Determine the [x, y] coordinate at the center of the cell enclosing the given text.  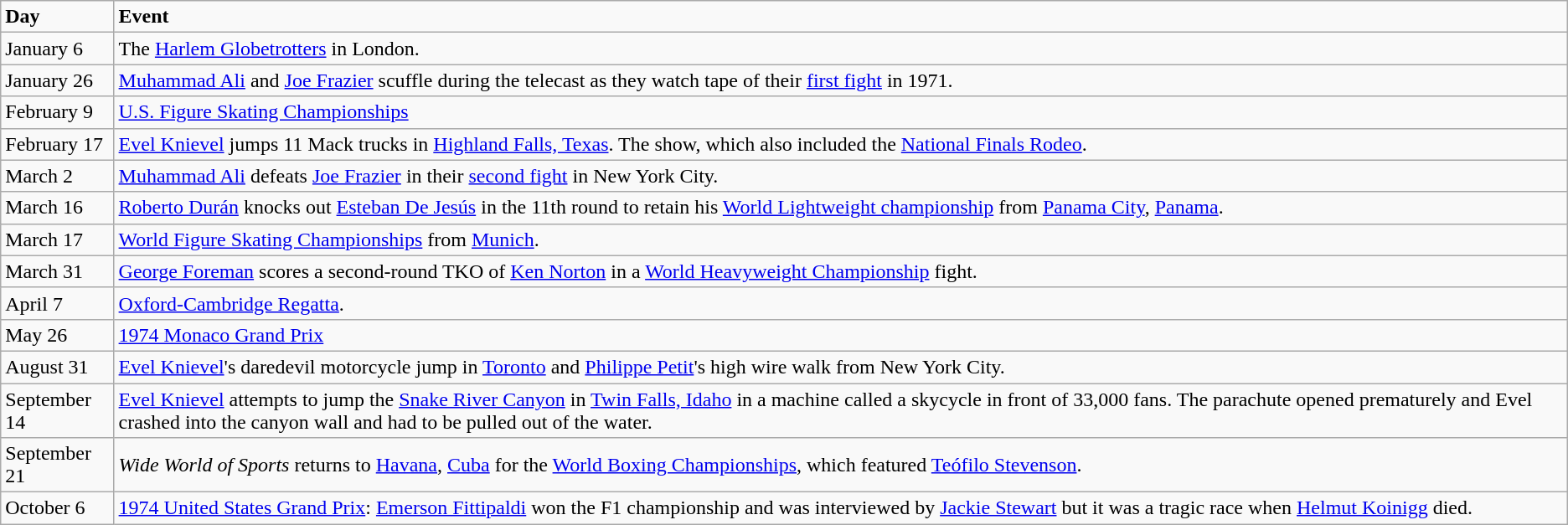
Evel Knievel jumps 11 Mack trucks in Highland Falls, Texas. The show, which also included the National Finals Rodeo. [841, 144]
1974 Monaco Grand Prix [841, 335]
World Figure Skating Championships from Munich. [841, 239]
Muhammad Ali and Joe Frazier scuffle during the telecast as they watch tape of their first fight in 1971. [841, 80]
February 17 [57, 144]
April 7 [57, 303]
Oxford-Cambridge Regatta. [841, 303]
March 31 [57, 271]
Day [57, 17]
September 21 [57, 466]
October 6 [57, 508]
Roberto Durán knocks out Esteban De Jesús in the 11th round to retain his World Lightweight championship from Panama City, Panama. [841, 208]
The Harlem Globetrotters in London. [841, 49]
August 31 [57, 367]
Muhammad Ali defeats Joe Frazier in their second fight in New York City. [841, 176]
March 17 [57, 239]
Wide World of Sports returns to Havana, Cuba for the World Boxing Championships, which featured Teófilo Stevenson. [841, 466]
May 26 [57, 335]
January 26 [57, 80]
March 16 [57, 208]
March 2 [57, 176]
Event [841, 17]
U.S. Figure Skating Championships [841, 112]
Evel Knievel's daredevil motorcycle jump in Toronto and Philippe Petit's high wire walk from New York City. [841, 367]
February 9 [57, 112]
January 6 [57, 49]
George Foreman scores a second-round TKO of Ken Norton in a World Heavyweight Championship fight. [841, 271]
September 14 [57, 410]
